Detect which cell encompasses the target text, then output its (X, Y) center coordinate. 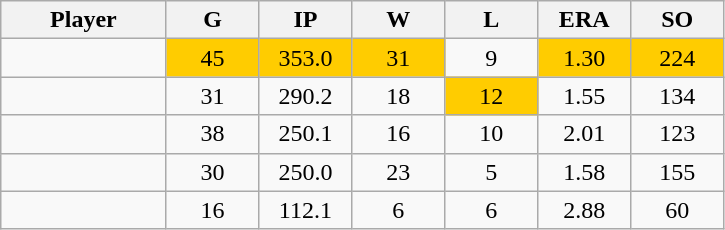
30 (212, 172)
SO (678, 20)
45 (212, 58)
224 (678, 58)
Player (84, 20)
353.0 (306, 58)
ERA (584, 20)
9 (492, 58)
2.01 (584, 134)
134 (678, 96)
60 (678, 210)
L (492, 20)
G (212, 20)
290.2 (306, 96)
1.55 (584, 96)
1.30 (584, 58)
38 (212, 134)
5 (492, 172)
IP (306, 20)
12 (492, 96)
250.1 (306, 134)
2.88 (584, 210)
112.1 (306, 210)
18 (398, 96)
23 (398, 172)
155 (678, 172)
10 (492, 134)
W (398, 20)
1.58 (584, 172)
123 (678, 134)
250.0 (306, 172)
